Capture the cell that displays the provided text and extract its [x, y] central coordinate. 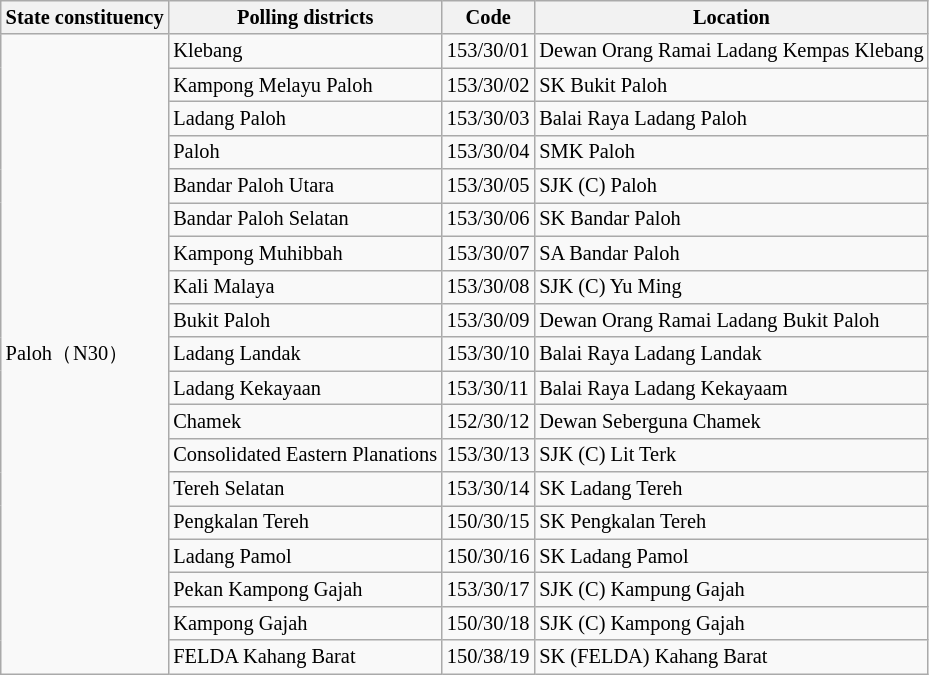
150/30/16 [488, 556]
Bukit Paloh [305, 320]
SK Bukit Paloh [731, 85]
153/30/10 [488, 354]
Polling districts [305, 17]
Kampong Gajah [305, 623]
SK Bandar Paloh [731, 219]
SJK (C) Paloh [731, 186]
150/30/15 [488, 522]
153/30/14 [488, 489]
153/30/17 [488, 589]
Bandar Paloh Utara [305, 186]
153/30/02 [488, 85]
Tereh Selatan [305, 489]
SK Ladang Pamol [731, 556]
Balai Raya Ladang Landak [731, 354]
153/30/03 [488, 118]
Klebang [305, 51]
SA Bandar Paloh [731, 253]
Balai Raya Ladang Paloh [731, 118]
Pengkalan Tereh [305, 522]
Bandar Paloh Selatan [305, 219]
153/30/07 [488, 253]
Paloh（N30） [85, 354]
153/30/11 [488, 388]
SJK (C) Lit Terk [731, 455]
Kampong Melayu Paloh [305, 85]
153/30/05 [488, 186]
SJK (C) Kampong Gajah [731, 623]
Pekan Kampong Gajah [305, 589]
Dewan Seberguna Chamek [731, 421]
153/30/06 [488, 219]
Dewan Orang Ramai Ladang Kempas Klebang [731, 51]
State constituency [85, 17]
Code [488, 17]
150/30/18 [488, 623]
Ladang Pamol [305, 556]
SJK (C) Kampung Gajah [731, 589]
153/30/08 [488, 287]
153/30/09 [488, 320]
153/30/13 [488, 455]
Ladang Kekayaan [305, 388]
153/30/01 [488, 51]
SJK (C) Yu Ming [731, 287]
Dewan Orang Ramai Ladang Bukit Paloh [731, 320]
SK (FELDA) Kahang Barat [731, 657]
Kampong Muhibbah [305, 253]
Balai Raya Ladang Kekayaam [731, 388]
Chamek [305, 421]
Consolidated Eastern Planations [305, 455]
Ladang Paloh [305, 118]
Location [731, 17]
153/30/04 [488, 152]
150/38/19 [488, 657]
152/30/12 [488, 421]
Paloh [305, 152]
Ladang Landak [305, 354]
Kali Malaya [305, 287]
SMK Paloh [731, 152]
SK Pengkalan Tereh [731, 522]
FELDA Kahang Barat [305, 657]
SK Ladang Tereh [731, 489]
